Return the [X, Y] coordinate for the center point of the cell that contains the specified text.  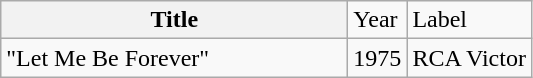
Label [470, 20]
1975 [378, 58]
Title [174, 20]
RCA Victor [470, 58]
"Let Me Be Forever" [174, 58]
Year [378, 20]
